Detect which cell encompasses the target text, then output its [x, y] center coordinate. 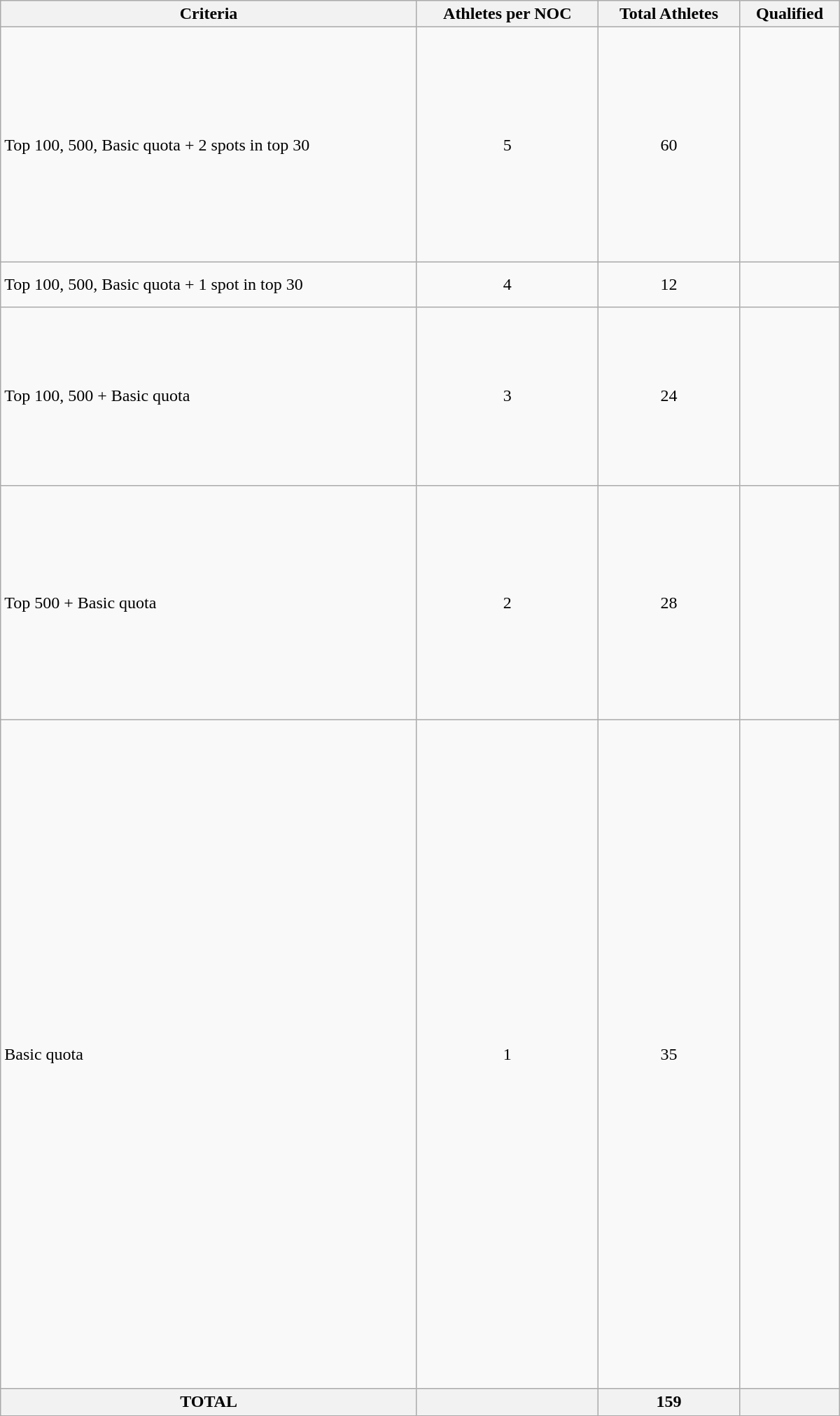
5 [507, 144]
Basic quota [209, 1054]
12 [668, 284]
Top 100, 500, Basic quota + 1 spot in top 30 [209, 284]
Top 500 + Basic quota [209, 602]
159 [668, 1402]
TOTAL [209, 1402]
Top 100, 500, Basic quota + 2 spots in top 30 [209, 144]
1 [507, 1054]
Qualified [790, 14]
Top 100, 500 + Basic quota [209, 396]
3 [507, 396]
60 [668, 144]
2 [507, 602]
28 [668, 602]
4 [507, 284]
Criteria [209, 14]
Athletes per NOC [507, 14]
Total Athletes [668, 14]
24 [668, 396]
35 [668, 1054]
